Provide the [X, Y] coordinate of the cell's center where the given text is located.  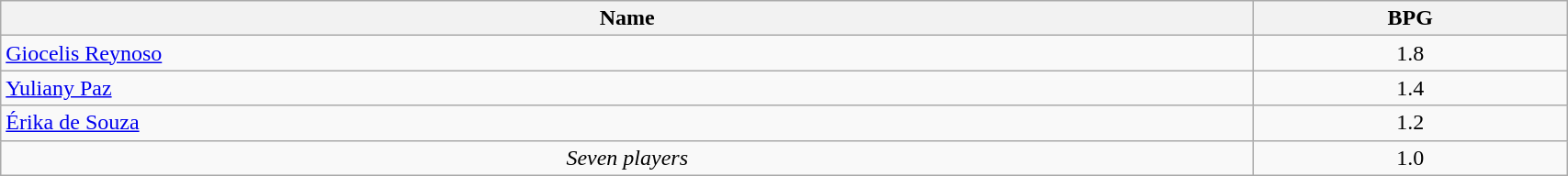
Yuliany Paz [627, 88]
BPG [1411, 18]
Giocelis Reynoso [627, 53]
1.0 [1411, 158]
Érika de Souza [627, 123]
Name [627, 18]
1.2 [1411, 123]
1.4 [1411, 88]
Seven players [627, 158]
1.8 [1411, 53]
